For the text-containing cell, return its midpoint in [x, y] coordinate format. 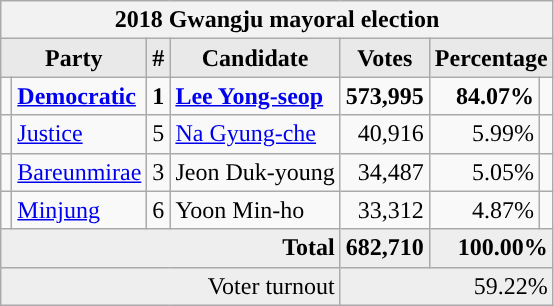
Na Gyung-che [255, 134]
Voter turnout [171, 286]
Jeon Duk-young [255, 172]
Votes [384, 58]
573,995 [384, 96]
Bareunmirae [80, 172]
59.22% [446, 286]
Minjung [80, 210]
Democratic [80, 96]
84.07% [484, 96]
Party [74, 58]
Percentage [491, 58]
Lee Yong-seop [255, 96]
5 [158, 134]
3 [158, 172]
Candidate [255, 58]
4.87% [484, 210]
Justice [80, 134]
33,312 [384, 210]
34,487 [384, 172]
1 [158, 96]
100.00% [491, 248]
5.05% [484, 172]
5.99% [484, 134]
Total [171, 248]
40,916 [384, 134]
2018 Gwangju mayoral election [277, 20]
682,710 [384, 248]
6 [158, 210]
Yoon Min-ho [255, 210]
# [158, 58]
